Return [X, Y] of the center of cell containing provided text 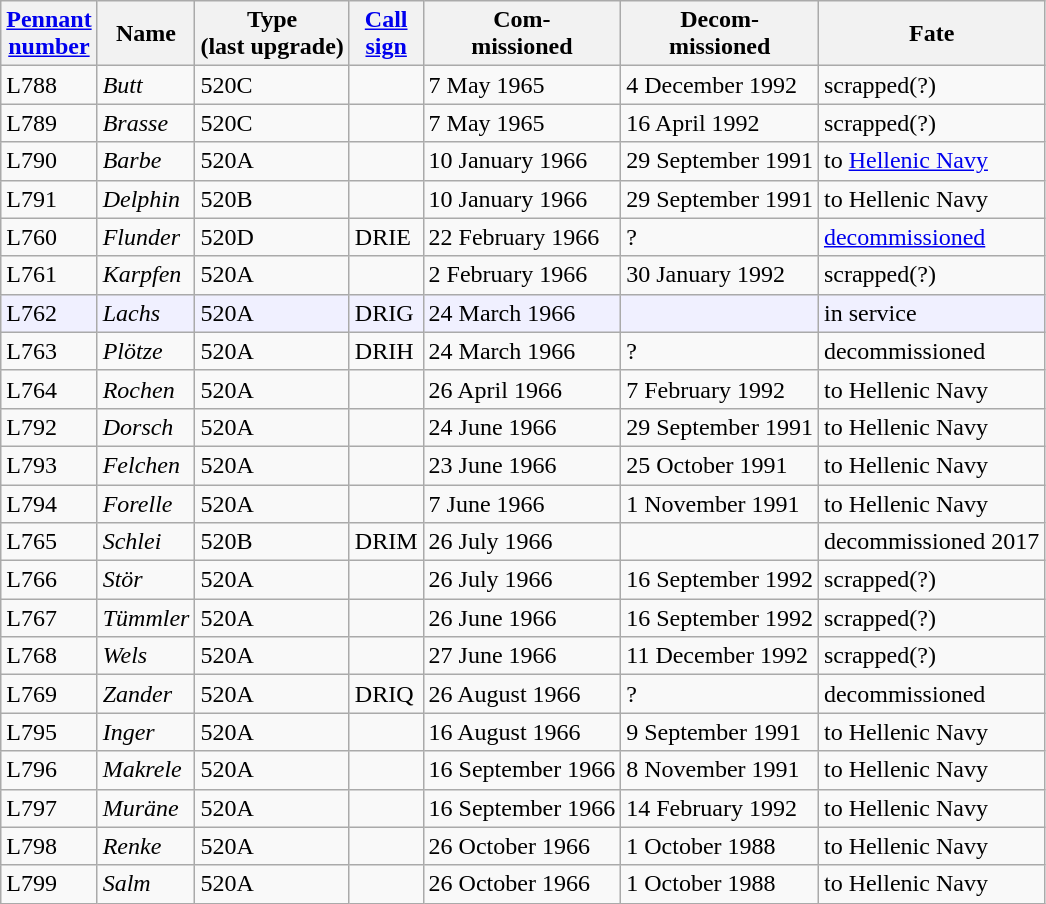
L766 [49, 580]
Felchen [146, 465]
L762 [49, 313]
30 January 1992 [720, 275]
L799 [49, 884]
27 June 1966 [522, 656]
L792 [49, 427]
26 June 1966 [522, 618]
Forelle [146, 503]
Karpfen [146, 275]
L796 [49, 770]
7 February 1992 [720, 389]
Fate [931, 34]
Com-missioned [522, 34]
L789 [49, 123]
DRIQ [386, 694]
25 October 1991 [720, 465]
DRIM [386, 542]
11 December 1992 [720, 656]
16 April 1992 [720, 123]
Callsign [386, 34]
Salm [146, 884]
Delphin [146, 199]
Butt [146, 85]
8 November 1991 [720, 770]
Wels [146, 656]
L764 [49, 389]
Decom-missioned [720, 34]
L760 [49, 237]
L765 [49, 542]
14 February 1992 [720, 808]
Barbe [146, 161]
Type(last upgrade) [272, 34]
7 June 1966 [522, 503]
520D [272, 237]
Lachs [146, 313]
L790 [49, 161]
DRIE [386, 237]
Makrele [146, 770]
24 June 1966 [522, 427]
2 February 1966 [522, 275]
in service [931, 313]
decommissioned 2017 [931, 542]
Rochen [146, 389]
L794 [49, 503]
Flunder [146, 237]
Pennantnumber [49, 34]
L761 [49, 275]
Renke [146, 846]
L797 [49, 808]
1 November 1991 [720, 503]
4 December 1992 [720, 85]
L798 [49, 846]
26 April 1966 [522, 389]
Tümmler [146, 618]
22 February 1966 [522, 237]
Muräne [146, 808]
26 August 1966 [522, 694]
L768 [49, 656]
23 June 1966 [522, 465]
L767 [49, 618]
Schlei [146, 542]
Zander [146, 694]
DRIH [386, 351]
Inger [146, 732]
Dorsch [146, 427]
L763 [49, 351]
L793 [49, 465]
L788 [49, 85]
Name [146, 34]
16 August 1966 [522, 732]
L769 [49, 694]
L791 [49, 199]
9 September 1991 [720, 732]
DRIG [386, 313]
Brasse [146, 123]
Plötze [146, 351]
L795 [49, 732]
Stör [146, 580]
